Identify which cell holds the provided text, then report its [X, Y] central coordinate. 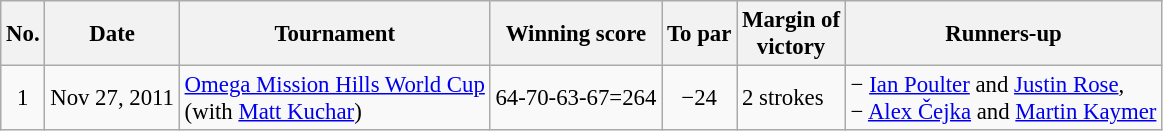
Margin ofvictory [792, 34]
Nov 27, 2011 [112, 98]
Tournament [334, 34]
Winning score [576, 34]
Runners-up [1003, 34]
− Ian Poulter and Justin Rose, − Alex Čejka and Martin Kaymer [1003, 98]
Omega Mission Hills World Cup(with Matt Kuchar) [334, 98]
−24 [700, 98]
Date [112, 34]
No. [23, 34]
2 strokes [792, 98]
64-70-63-67=264 [576, 98]
1 [23, 98]
To par [700, 34]
